Scan for the cell matching the given text and deliver its (x, y) coordinate at center. 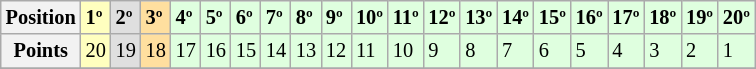
2º (126, 17)
3º (156, 17)
9º (336, 17)
17º (626, 17)
5 (590, 51)
7 (516, 51)
8 (478, 51)
8º (306, 17)
18º (662, 17)
12 (336, 51)
4 (626, 51)
3 (662, 51)
1º (96, 17)
19 (126, 51)
9 (442, 51)
20º (736, 17)
6º (246, 17)
13 (306, 51)
11º (406, 17)
19º (700, 17)
10º (370, 17)
4º (186, 17)
18 (156, 51)
5º (216, 17)
15 (246, 51)
15º (552, 17)
13º (478, 17)
20 (96, 51)
14º (516, 17)
17 (186, 51)
Position (41, 17)
16 (216, 51)
Points (41, 51)
14 (276, 51)
1 (736, 51)
6 (552, 51)
16º (590, 17)
11 (370, 51)
10 (406, 51)
7º (276, 17)
12º (442, 17)
2 (700, 51)
